Find where the given text appears and provide that cell's center as [x, y] coordinate. 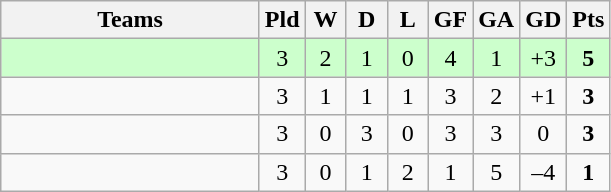
W [326, 20]
Pld [282, 20]
GA [496, 20]
D [366, 20]
+1 [544, 96]
GF [450, 20]
Teams [130, 20]
–4 [544, 172]
+3 [544, 58]
GD [544, 20]
L [408, 20]
4 [450, 58]
Pts [588, 20]
